Pinpoint the cell where the given text exists, returning its [x, y] midpoint coordinate. 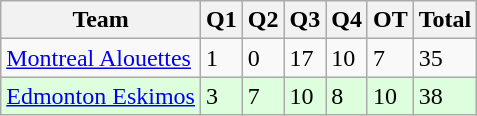
3 [221, 96]
Q2 [263, 20]
Team [101, 20]
Montreal Alouettes [101, 58]
35 [445, 58]
38 [445, 96]
1 [221, 58]
Q3 [305, 20]
Q4 [347, 20]
Total [445, 20]
Edmonton Eskimos [101, 96]
Q1 [221, 20]
8 [347, 96]
OT [390, 20]
17 [305, 58]
0 [263, 58]
